Determine the [x, y] coordinate at the center of the cell enclosing the given text.  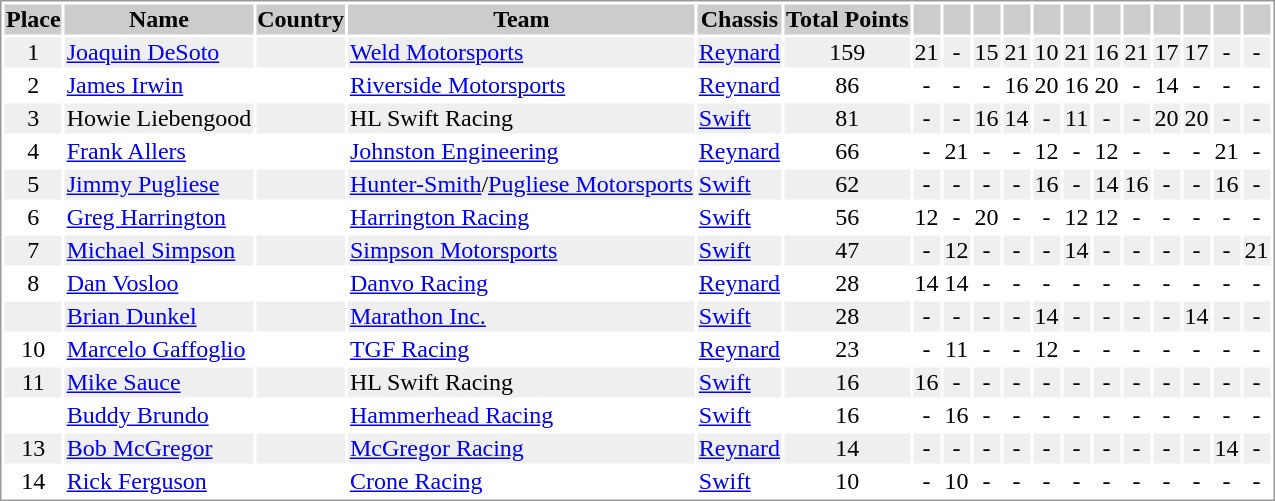
23 [848, 349]
15 [986, 53]
Frank Allers [159, 151]
Team [521, 19]
Crone Racing [521, 481]
Total Points [848, 19]
Brian Dunkel [159, 317]
62 [848, 185]
Riverside Motorsports [521, 85]
Buddy Brundo [159, 415]
Marathon Inc. [521, 317]
3 [33, 119]
Chassis [739, 19]
Simpson Motorsports [521, 251]
Johnston Engineering [521, 151]
Dan Vosloo [159, 283]
Danvo Racing [521, 283]
8 [33, 283]
James Irwin [159, 85]
Joaquin DeSoto [159, 53]
Name [159, 19]
2 [33, 85]
Bob McGregor [159, 449]
159 [848, 53]
5 [33, 185]
Place [33, 19]
Michael Simpson [159, 251]
81 [848, 119]
13 [33, 449]
6 [33, 217]
Howie Liebengood [159, 119]
Marcelo Gaffoglio [159, 349]
Jimmy Pugliese [159, 185]
1 [33, 53]
Country [301, 19]
7 [33, 251]
86 [848, 85]
56 [848, 217]
Weld Motorsports [521, 53]
Rick Ferguson [159, 481]
Greg Harrington [159, 217]
Harrington Racing [521, 217]
Hammerhead Racing [521, 415]
4 [33, 151]
66 [848, 151]
Hunter-Smith/Pugliese Motorsports [521, 185]
TGF Racing [521, 349]
McGregor Racing [521, 449]
47 [848, 251]
Mike Sauce [159, 383]
